Search for the cell housing the specified text and yield its [x, y] center coordinate. 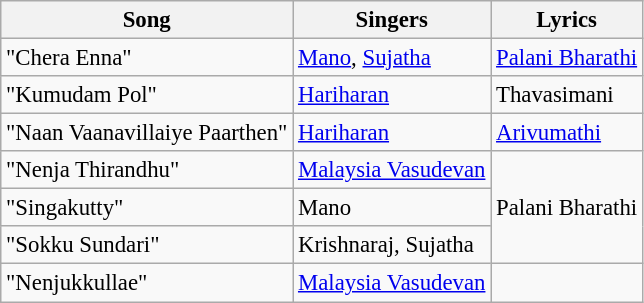
"Sokku Sundari" [147, 245]
Mano [392, 208]
"Nenja Thirandhu" [147, 170]
"Nenjukkullae" [147, 283]
"Chera Enna" [147, 58]
Arivumathi [567, 133]
"Singakutty" [147, 208]
Mano, Sujatha [392, 58]
"Naan Vaanavillaiye Paarthen" [147, 133]
Song [147, 20]
Lyrics [567, 20]
Krishnaraj, Sujatha [392, 245]
Thavasimani [567, 95]
Singers [392, 20]
"Kumudam Pol" [147, 95]
